Capture the cell that displays the provided text and extract its (X, Y) central coordinate. 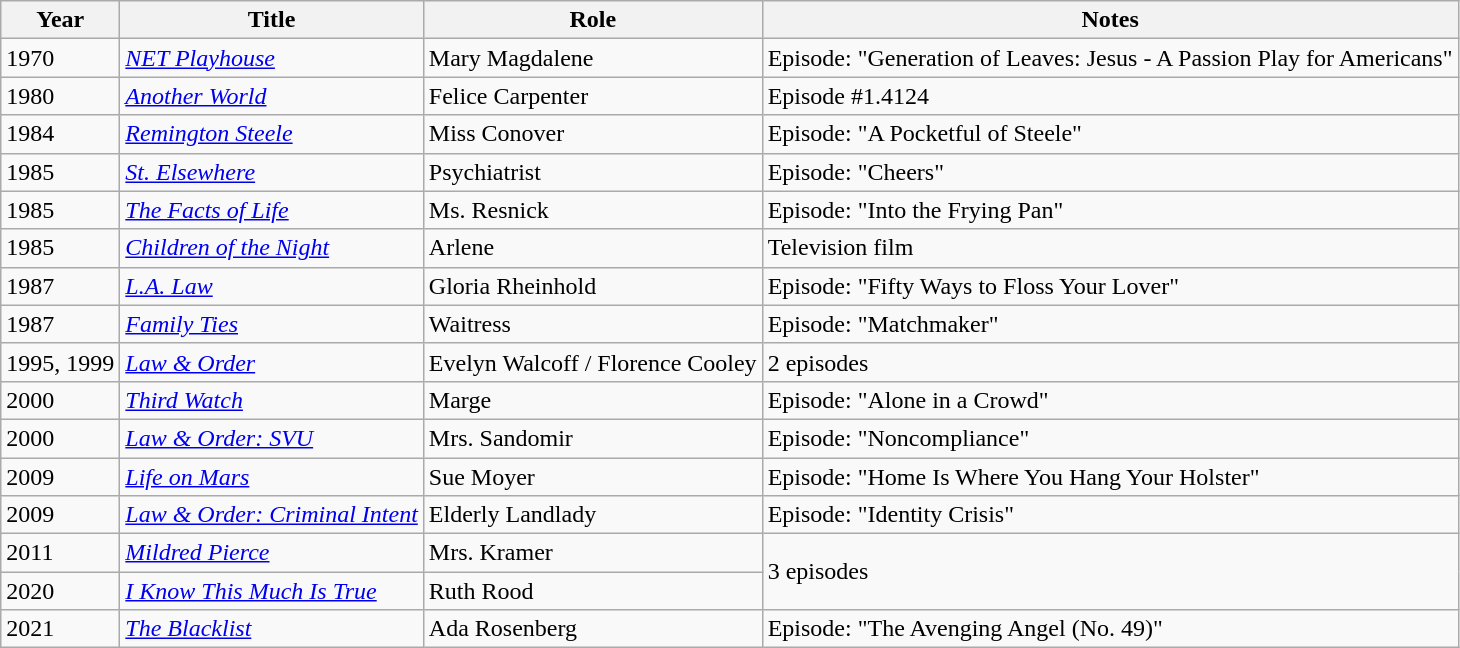
Mrs. Sandomir (592, 438)
1984 (60, 134)
Evelyn Walcoff / Florence Cooley (592, 362)
Episode: "Into the Frying Pan" (1110, 210)
Law & Order: SVU (272, 438)
NET Playhouse (272, 58)
Episode: "Fifty Ways to Floss Your Lover" (1110, 286)
Episode #1.4124 (1110, 96)
Episode: "Cheers" (1110, 172)
Episode: "The Avenging Angel (No. 49)" (1110, 629)
Felice Carpenter (592, 96)
Marge (592, 400)
1970 (60, 58)
Psychiatrist (592, 172)
Gloria Rheinhold (592, 286)
Episode: "Identity Crisis" (1110, 515)
Mrs. Kramer (592, 553)
Ms. Resnick (592, 210)
2021 (60, 629)
2020 (60, 591)
Year (60, 20)
Episode: "A Pocketful of Steele" (1110, 134)
2011 (60, 553)
Episode: "Matchmaker" (1110, 324)
Remington Steele (272, 134)
2 episodes (1110, 362)
Television film (1110, 248)
Episode: "Home Is Where You Hang Your Holster" (1110, 477)
Family Ties (272, 324)
Episode: "Alone in a Crowd" (1110, 400)
Sue Moyer (592, 477)
Life on Mars (272, 477)
Miss Conover (592, 134)
Ada Rosenberg (592, 629)
Mary Magdalene (592, 58)
The Blacklist (272, 629)
Law & Order (272, 362)
L.A. Law (272, 286)
Elderly Landlady (592, 515)
3 episodes (1110, 572)
Waitress (592, 324)
Third Watch (272, 400)
Notes (1110, 20)
Title (272, 20)
1995, 1999 (60, 362)
Children of the Night (272, 248)
Arlene (592, 248)
Another World (272, 96)
Episode: "Generation of Leaves: Jesus - A Passion Play for Americans" (1110, 58)
Law & Order: Criminal Intent (272, 515)
I Know This Much Is True (272, 591)
St. Elsewhere (272, 172)
Role (592, 20)
Episode: "Noncompliance" (1110, 438)
The Facts of Life (272, 210)
1980 (60, 96)
Ruth Rood (592, 591)
Mildred Pierce (272, 553)
